Pinpoint the cell where the given text exists, returning its [X, Y] midpoint coordinate. 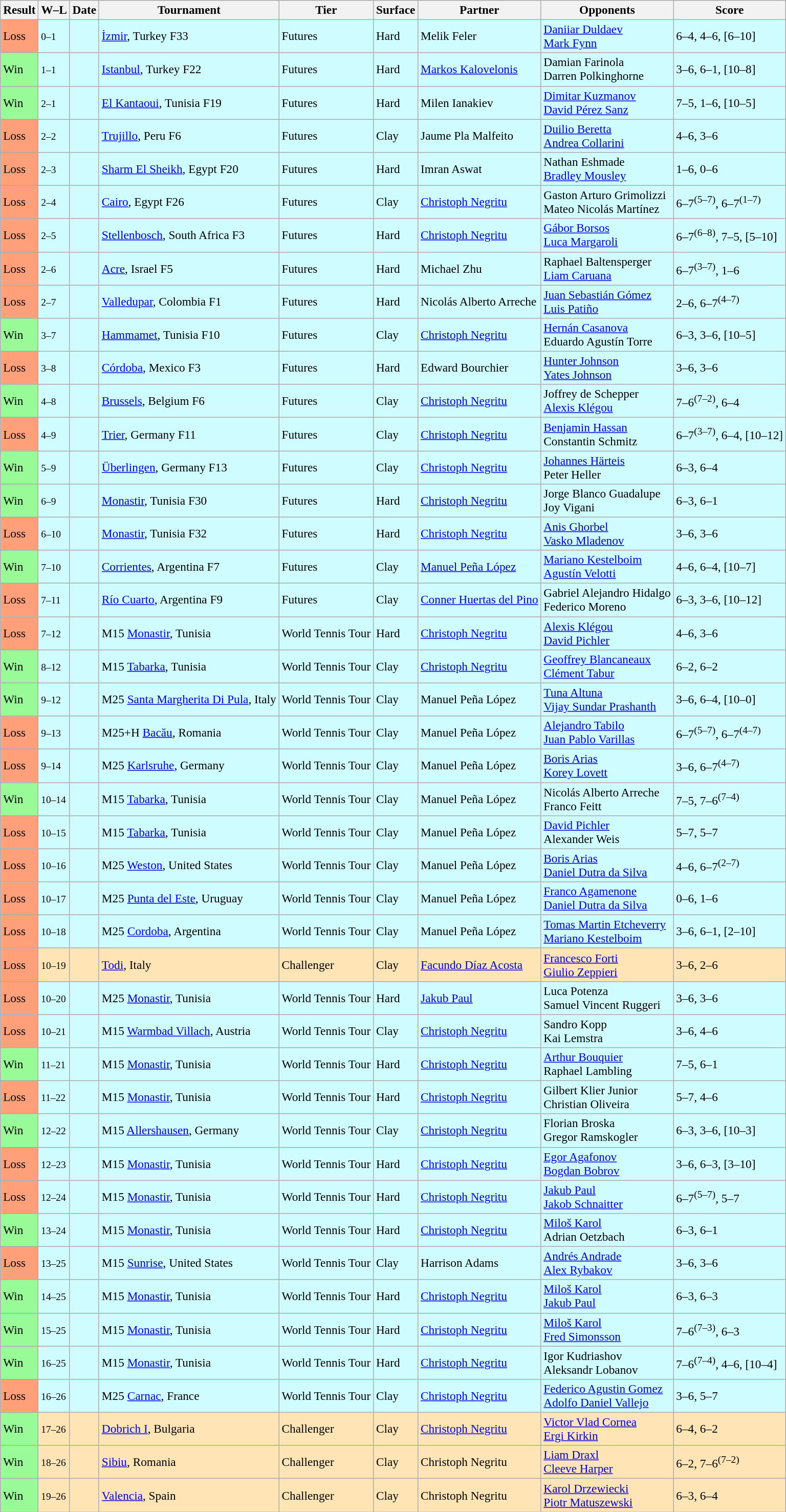
4–6, 6–4, [10–7] [730, 567]
0–1 [54, 36]
Daniiar Duldaev Mark Fynn [607, 36]
13–25 [54, 1263]
12–24 [54, 1197]
7–6(7–3), 6–3 [730, 1330]
Gaston Arturo Grimolizzi Mateo Nicolás Martínez [607, 202]
M15 Sunrise, United States [189, 1263]
Franco Agamenone Daniel Dutra da Silva [607, 898]
10–18 [54, 932]
19–26 [54, 1495]
Córdoba, Mexico F3 [189, 368]
Edward Bourchier [479, 368]
Dobrich I, Bulgaria [189, 1429]
4–6, 6–7(2–7) [730, 865]
Mariano Kestelboim Agustín Velotti [607, 567]
Hammamet, Tunisia F10 [189, 335]
Trier, Germany F11 [189, 434]
3–6, 2–6 [730, 964]
Acre, Israel F5 [189, 268]
M15 Warmbad Villach, Austria [189, 1031]
3–6, 5–7 [730, 1395]
M25+H Bacău, Romania [189, 732]
Tournament [189, 10]
6–4, 4–6, [6–10] [730, 36]
14–25 [54, 1296]
Tomas Martin Etcheverry Mariano Kestelboim [607, 932]
8–12 [54, 666]
10–15 [54, 832]
10–17 [54, 898]
Alejandro Tabilo Juan Pablo Varillas [607, 732]
2–4 [54, 202]
Miloš Karol Adrian Oetzbach [607, 1229]
10–16 [54, 865]
Brussels, Belgium F6 [189, 401]
M15 Allershausen, Germany [189, 1130]
Hunter Johnson Yates Johnson [607, 368]
7–10 [54, 567]
Date [84, 10]
Cairo, Egypt F26 [189, 202]
7–6(7–4), 4–6, [10–4] [730, 1363]
Nathan Eshmade Bradley Mousley [607, 169]
Tuna Altuna Vijay Sundar Prashanth [607, 699]
Egor Agafonov Bogdan Bobrov [607, 1164]
Sharm El Sheikh, Egypt F20 [189, 169]
Gabriel Alejandro Hidalgo Federico Moreno [607, 600]
16–25 [54, 1363]
2–6, 6–7(4–7) [730, 301]
Liam Draxl Cleeve Harper [607, 1462]
5–7, 5–7 [730, 832]
Río Cuarto, Argentina F9 [189, 600]
10–19 [54, 964]
Karol Drzewiecki Piotr Matuszewski [607, 1495]
Surface [396, 10]
2–5 [54, 235]
Milen Ianakiev [479, 102]
David Pichler Alexander Weis [607, 832]
17–26 [54, 1429]
4–9 [54, 434]
Benjamin Hassan Constantin Schmitz [607, 434]
Boris Arias Daniel Dutra da Silva [607, 865]
İzmir, Turkey F33 [189, 36]
7–5, 6–1 [730, 1064]
Valledupar, Colombia F1 [189, 301]
Corrientes, Argentina F7 [189, 567]
6–3, 3–6, [10–3] [730, 1130]
Arthur Bouquier Raphael Lambling [607, 1064]
Jakub Paul Jakob Schnaitter [607, 1197]
7–6(7–2), 6–4 [730, 401]
10–20 [54, 998]
2–7 [54, 301]
9–12 [54, 699]
2–6 [54, 268]
16–26 [54, 1395]
3–6, 4–6 [730, 1031]
Luca Potenza Samuel Vincent Ruggeri [607, 998]
6–9 [54, 501]
15–25 [54, 1330]
Andrés Andrade Alex Rybakov [607, 1263]
Istanbul, Turkey F22 [189, 70]
M25 Karlsruhe, Germany [189, 766]
18–26 [54, 1462]
Facundo Díaz Acosta [479, 964]
Michael Zhu [479, 268]
M25 Carnac, France [189, 1395]
Partner [479, 10]
6–4, 6–2 [730, 1429]
Alexis Klégou David Pichler [607, 633]
3–7 [54, 335]
Sibiu, Romania [189, 1462]
2–1 [54, 102]
Geoffrey Blancaneaux Clément Tabur [607, 666]
6–7(5–7), 6–7(1–7) [730, 202]
4–8 [54, 401]
7–5, 7–6(7–4) [730, 798]
3–8 [54, 368]
El Kantaoui, Tunisia F19 [189, 102]
3–6, 6–1, [2–10] [730, 932]
Miloš Karol Fred Simonsson [607, 1330]
Igor Kudriashov Aleksandr Lobanov [607, 1363]
1–1 [54, 70]
Juan Sebastián Gómez Luis Patiño [607, 301]
3–6, 6–1, [10–8] [730, 70]
3–6, 6–4, [10–0] [730, 699]
Todi, Italy [189, 964]
7–11 [54, 600]
M25 Weston, United States [189, 865]
Conner Huertas del Pino [479, 600]
6–7(3–7), 6–4, [10–12] [730, 434]
M25 Santa Margherita Di Pula, Italy [189, 699]
Nicolás Alberto Arreche Franco Feitt [607, 798]
9–13 [54, 732]
Victor Vlad Cornea Ergi Kirkin [607, 1429]
Nicolás Alberto Arreche [479, 301]
Boris Arias Korey Lovett [607, 766]
6–3, 3–6, [10–12] [730, 600]
Gábor Borsos Luca Margaroli [607, 235]
6–3, 3–6, [10–5] [730, 335]
Raphael Baltensperger Liam Caruana [607, 268]
Überlingen, Germany F13 [189, 467]
12–22 [54, 1130]
6–2, 7–6(7–2) [730, 1462]
6–7(3–7), 1–6 [730, 268]
6–7(5–7), 6–7(4–7) [730, 732]
Stellenbosch, South Africa F3 [189, 235]
Score [730, 10]
3–6, 6–7(4–7) [730, 766]
6–3, 6–3 [730, 1296]
6–10 [54, 533]
W–L [54, 10]
Florian Broska Gregor Ramskogler [607, 1130]
Monastir, Tunisia F32 [189, 533]
Miloš Karol Jakub Paul [607, 1296]
Jaume Pla Malfeito [479, 135]
5–9 [54, 467]
7–5, 1–6, [10–5] [730, 102]
1–6, 0–6 [730, 169]
Damian Farinola Darren Polkinghorne [607, 70]
11–21 [54, 1064]
Tier [326, 10]
11–22 [54, 1097]
Opponents [607, 10]
10–21 [54, 1031]
Gilbert Klier Junior Christian Oliveira [607, 1097]
6–7(6–8), 7–5, [5–10] [730, 235]
Valencia, Spain [189, 1495]
Melik Feler [479, 36]
2–3 [54, 169]
Joffrey de Schepper Alexis Klégou [607, 401]
M25 Monastir, Tunisia [189, 998]
9–14 [54, 766]
13–24 [54, 1229]
Result [19, 10]
Johannes Härteis Peter Heller [607, 467]
Sandro Kopp Kai Lemstra [607, 1031]
7–12 [54, 633]
M25 Punta del Este, Uruguay [189, 898]
Federico Agustin Gomez Adolfo Daniel Vallejo [607, 1395]
Francesco Forti Giulio Zeppieri [607, 964]
2–2 [54, 135]
Imran Aswat [479, 169]
M25 Cordoba, Argentina [189, 932]
Jorge Blanco Guadalupe Joy Vigani [607, 501]
Duilio Beretta Andrea Collarini [607, 135]
0–6, 1–6 [730, 898]
6–2, 6–2 [730, 666]
Monastir, Tunisia F30 [189, 501]
12–23 [54, 1164]
Dimitar Kuzmanov David Pérez Sanz [607, 102]
Hernán Casanova Eduardo Agustín Torre [607, 335]
Anis Ghorbel Vasko Mladenov [607, 533]
Jakub Paul [479, 998]
Harrison Adams [479, 1263]
Trujillo, Peru F6 [189, 135]
6–7(5–7), 5–7 [730, 1197]
10–14 [54, 798]
Markos Kalovelonis [479, 70]
3–6, 6–3, [3–10] [730, 1164]
5–7, 4–6 [730, 1097]
